Pinpoint the cell where the given text exists, returning its [x, y] midpoint coordinate. 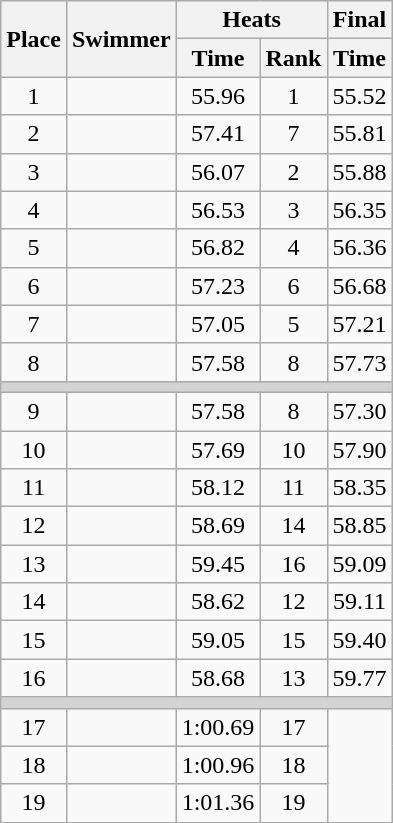
59.45 [218, 564]
57.73 [360, 362]
57.90 [360, 449]
57.05 [218, 324]
59.05 [218, 640]
57.21 [360, 324]
55.88 [360, 172]
1:00.69 [218, 727]
56.35 [360, 210]
56.82 [218, 248]
58.69 [218, 526]
9 [34, 411]
58.62 [218, 602]
58.85 [360, 526]
59.77 [360, 678]
Rank [294, 58]
56.07 [218, 172]
59.40 [360, 640]
59.11 [360, 602]
57.23 [218, 286]
57.69 [218, 449]
56.53 [218, 210]
56.68 [360, 286]
1:00.96 [218, 765]
Swimmer [121, 39]
58.12 [218, 488]
56.36 [360, 248]
57.41 [218, 134]
55.81 [360, 134]
1:01.36 [218, 803]
Heats [252, 20]
55.96 [218, 96]
58.35 [360, 488]
Place [34, 39]
58.68 [218, 678]
Final [360, 20]
55.52 [360, 96]
57.30 [360, 411]
59.09 [360, 564]
